Output the [X, Y] coordinate of the center of the cell containing the given text.  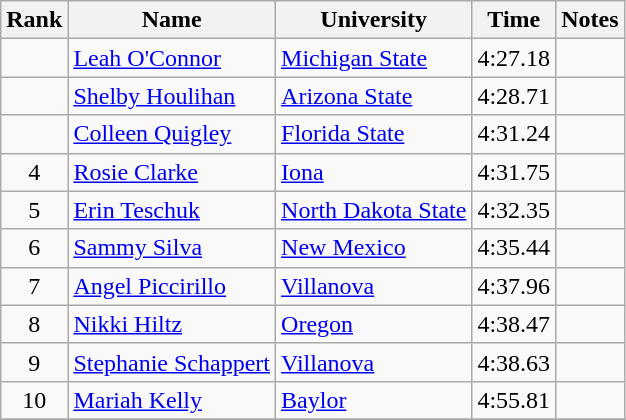
Iona [374, 172]
Colleen Quigley [172, 134]
University [374, 20]
4:37.96 [514, 286]
Baylor [374, 400]
4:28.71 [514, 96]
4:31.24 [514, 134]
10 [34, 400]
Leah O'Connor [172, 58]
4:31.75 [514, 172]
4:35.44 [514, 248]
Florida State [374, 134]
4:38.63 [514, 362]
Erin Teschuk [172, 210]
4:55.81 [514, 400]
Name [172, 20]
Stephanie Schappert [172, 362]
Rosie Clarke [172, 172]
Rank [34, 20]
Michigan State [374, 58]
4:27.18 [514, 58]
8 [34, 324]
6 [34, 248]
Time [514, 20]
North Dakota State [374, 210]
New Mexico [374, 248]
Shelby Houlihan [172, 96]
4 [34, 172]
7 [34, 286]
5 [34, 210]
Arizona State [374, 96]
Oregon [374, 324]
4:38.47 [514, 324]
Notes [590, 20]
Nikki Hiltz [172, 324]
Mariah Kelly [172, 400]
Angel Piccirillo [172, 286]
9 [34, 362]
4:32.35 [514, 210]
Sammy Silva [172, 248]
